For the text-containing cell, return its midpoint in [x, y] coordinate format. 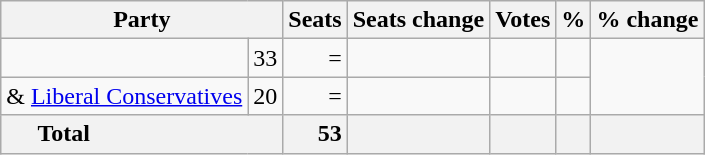
33 [266, 58]
Seats change [418, 20]
Seats [315, 20]
& Liberal Conservatives [124, 96]
20 [266, 96]
53 [315, 134]
% change [648, 20]
% [574, 20]
Total [142, 134]
Votes [523, 20]
Party [142, 20]
